Determine the (X, Y) coordinate at the center of the cell enclosing the given text.  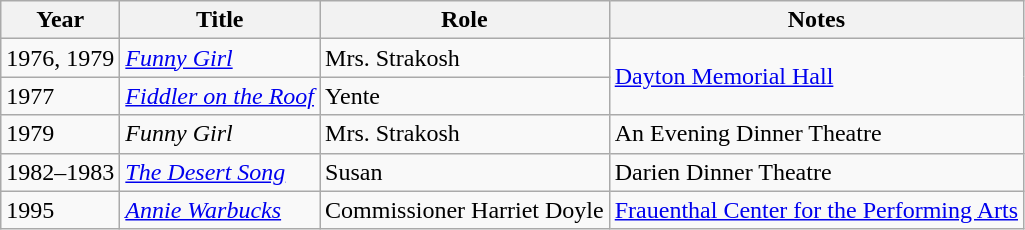
Yente (465, 96)
Frauenthal Center for the Performing Arts (816, 210)
Fiddler on the Roof (220, 96)
1982–1983 (60, 172)
Commissioner Harriet Doyle (465, 210)
Title (220, 20)
1976, 1979 (60, 58)
Notes (816, 20)
Susan (465, 172)
Year (60, 20)
1995 (60, 210)
Darien Dinner Theatre (816, 172)
1979 (60, 134)
Annie Warbucks (220, 210)
An Evening Dinner Theatre (816, 134)
Role (465, 20)
The Desert Song (220, 172)
Dayton Memorial Hall (816, 77)
1977 (60, 96)
